Scan for the cell matching the given text and deliver its (X, Y) coordinate at center. 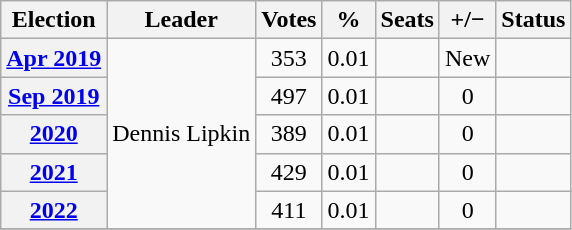
2020 (54, 134)
% (348, 20)
2021 (54, 172)
353 (289, 58)
Dennis Lipkin (182, 134)
Votes (289, 20)
Election (54, 20)
Leader (182, 20)
New (467, 58)
2022 (54, 210)
Apr 2019 (54, 58)
+/− (467, 20)
497 (289, 96)
411 (289, 210)
429 (289, 172)
Status (534, 20)
Sep 2019 (54, 96)
389 (289, 134)
Seats (407, 20)
